Find where the given text appears and provide that cell's center as [x, y] coordinate. 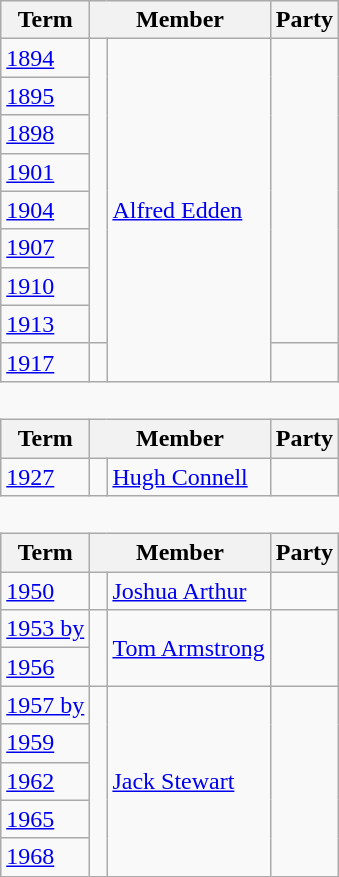
1913 [46, 324]
Joshua Arthur [188, 591]
1950 [46, 591]
Hugh Connell [188, 477]
1956 [46, 667]
1917 [46, 362]
Jack Stewart [188, 781]
1953 by [46, 629]
1927 [46, 477]
1968 [46, 857]
1910 [46, 286]
1901 [46, 172]
1907 [46, 248]
1898 [46, 134]
Tom Armstrong [188, 648]
1904 [46, 210]
1965 [46, 819]
1895 [46, 96]
1962 [46, 781]
Alfred Edden [188, 210]
1959 [46, 743]
1957 by [46, 705]
1894 [46, 58]
